Capture the cell that displays the provided text and extract its [x, y] central coordinate. 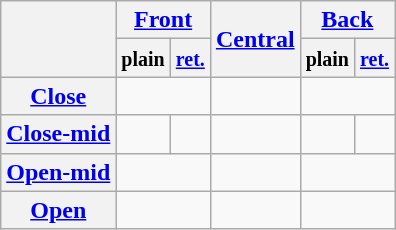
Open [58, 210]
Central [255, 39]
Open-mid [58, 172]
Close-mid [58, 134]
Front [164, 20]
Close [58, 96]
Back [348, 20]
